Provide the (x, y) coordinate of the cell's center where the given text is located.  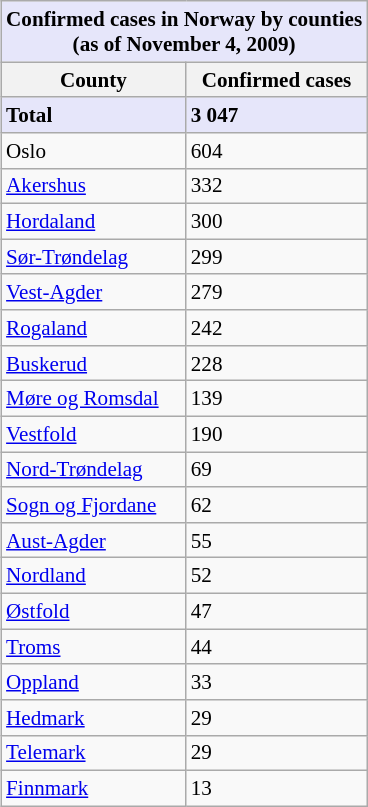
County (94, 80)
Sogn og Fjordane (94, 504)
62 (276, 504)
Oslo (94, 150)
190 (276, 434)
55 (276, 540)
Akershus (94, 186)
228 (276, 362)
Telemark (94, 752)
604 (276, 150)
Buskerud (94, 362)
300 (276, 222)
Østfold (94, 610)
33 (276, 682)
13 (276, 788)
69 (276, 470)
Nordland (94, 576)
Total (94, 114)
139 (276, 398)
Nord-Trøndelag (94, 470)
Hordaland (94, 222)
Vest-Agder (94, 292)
Oppland (94, 682)
299 (276, 256)
Vestfold (94, 434)
44 (276, 646)
Sør-Trøndelag (94, 256)
Confirmed cases (276, 80)
Finnmark (94, 788)
3 047 (276, 114)
Rogaland (94, 328)
52 (276, 576)
47 (276, 610)
332 (276, 186)
279 (276, 292)
Hedmark (94, 718)
Aust-Agder (94, 540)
242 (276, 328)
Troms (94, 646)
Møre og Romsdal (94, 398)
Confirmed cases in Norway by counties(as of November 4, 2009) (184, 32)
